Locate the cell with the specified text and output its (X, Y) center coordinate. 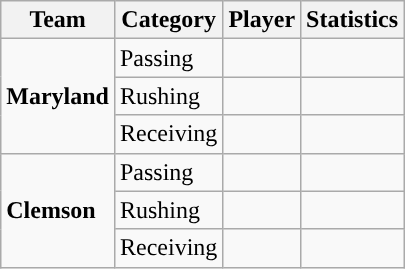
Statistics (352, 20)
Team (58, 20)
Clemson (58, 210)
Player (262, 20)
Category (168, 20)
Maryland (58, 96)
